From the cell containing the given text, extract its center point as [x, y] coordinate. 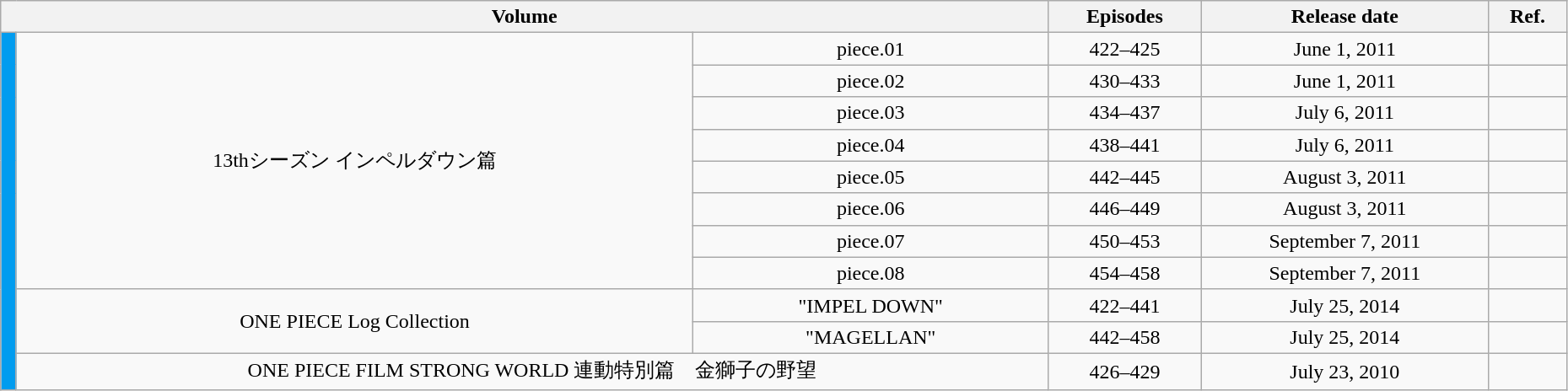
434–437 [1125, 113]
piece.08 [870, 273]
piece.01 [870, 49]
454–458 [1125, 273]
13thシーズン インペルダウン篇 [354, 161]
piece.03 [870, 113]
ONE PIECE FILM STRONG WORLD 連動特別篇 金獅子の野望 [531, 371]
piece.06 [870, 209]
Episodes [1125, 17]
442–458 [1125, 337]
430–433 [1125, 81]
ONE PIECE Log Collection [354, 321]
piece.05 [870, 177]
piece.02 [870, 81]
piece.04 [870, 145]
Release date [1344, 17]
Ref. [1528, 17]
450–453 [1125, 241]
446–449 [1125, 209]
July 23, 2010 [1344, 371]
"MAGELLAN" [870, 337]
438–441 [1125, 145]
422–425 [1125, 49]
442–445 [1125, 177]
426–429 [1125, 371]
piece.07 [870, 241]
422–441 [1125, 305]
"IMPEL DOWN" [870, 305]
Volume [525, 17]
